Capture the cell that displays the provided text and extract its (x, y) central coordinate. 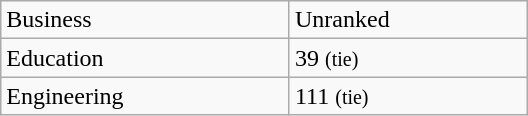
Unranked (408, 20)
39 (tie) (408, 58)
Business (146, 20)
Education (146, 58)
Engineering (146, 96)
111 (tie) (408, 96)
